Return [x, y] of the center of cell containing provided text 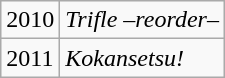
2010 [30, 20]
Kokansetsu! [142, 58]
Trifle –reorder– [142, 20]
2011 [30, 58]
